From the cell containing the given text, extract its center point as [X, Y] coordinate. 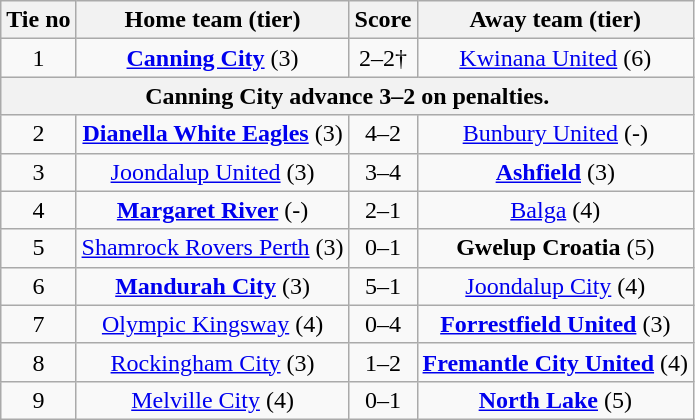
5 [38, 248]
Kwinana United (6) [556, 58]
Canning City advance 3–2 on penalties. [348, 96]
Gwelup Croatia (5) [556, 248]
8 [38, 362]
Rockingham City (3) [212, 362]
2–1 [383, 210]
Fremantle City United (4) [556, 362]
Joondalup City (4) [556, 286]
Margaret River (-) [212, 210]
1 [38, 58]
Tie no [38, 20]
5–1 [383, 286]
Ashfield (3) [556, 172]
Shamrock Rovers Perth (3) [212, 248]
Score [383, 20]
1–2 [383, 362]
North Lake (5) [556, 400]
4–2 [383, 134]
9 [38, 400]
Mandurah City (3) [212, 286]
Bunbury United (-) [556, 134]
4 [38, 210]
Dianella White Eagles (3) [212, 134]
6 [38, 286]
3 [38, 172]
Forrestfield United (3) [556, 324]
2–2† [383, 58]
Olympic Kingsway (4) [212, 324]
Melville City (4) [212, 400]
7 [38, 324]
3–4 [383, 172]
2 [38, 134]
Home team (tier) [212, 20]
0–4 [383, 324]
Joondalup United (3) [212, 172]
Canning City (3) [212, 58]
Away team (tier) [556, 20]
Balga (4) [556, 210]
